Output the [X, Y] coordinate of the center of the cell containing the given text.  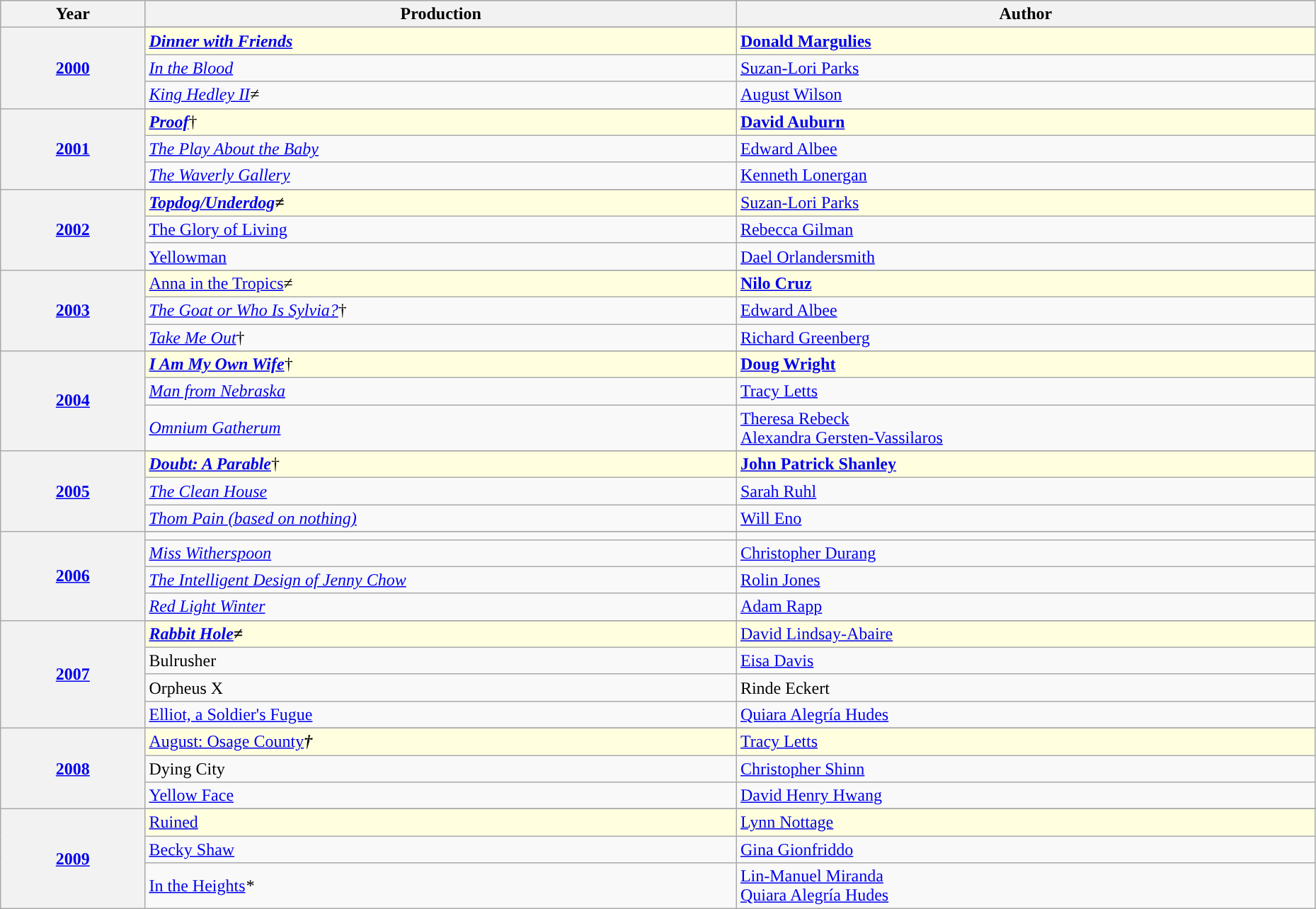
Year [73, 14]
Dael Orlandersmith [1025, 256]
Dying City [440, 768]
August Wilson [1025, 95]
The Goat or Who Is Sylvia?† [440, 310]
Elliot, a Soldier's Fugue [440, 714]
August: Osage County† [440, 741]
Christopher Shinn [1025, 768]
2000 [73, 68]
2002 [73, 229]
The Glory of Living [440, 229]
Take Me Out† [440, 338]
Kenneth Lonergan [1025, 176]
Doug Wright [1025, 365]
Rabbit Hole≠ [440, 634]
Red Light Winter [440, 607]
Quiara Alegría Hudes [1025, 714]
2006 [73, 576]
2007 [73, 674]
Omnium Gatherum [440, 428]
Yellow Face [440, 796]
Rebecca Gilman [1025, 229]
Miss Witherspoon [440, 553]
Lynn Nottage [1025, 823]
John Patrick Shanley [1025, 464]
Richard Greenberg [1025, 338]
King Hedley II≠ [440, 95]
Doubt: A Parable† [440, 464]
David Auburn [1025, 122]
David Henry Hwang [1025, 796]
Yellowman [440, 256]
Orpheus X [440, 687]
The Play About the Baby [440, 149]
Nilo Cruz [1025, 283]
Lin-Manuel Miranda Quiara Alegría Hudes [1025, 886]
Bulrusher [440, 661]
Christopher Durang [1025, 553]
The Waverly Gallery [440, 176]
Author [1025, 14]
2001 [73, 149]
2003 [73, 310]
Anna in the Tropics≠ [440, 283]
2008 [73, 768]
Adam Rapp [1025, 607]
Topdog/Underdog≠ [440, 202]
Gina Gionfriddo [1025, 850]
The Intelligent Design of Jenny Chow [440, 580]
David Lindsay-Abaire [1025, 634]
In the Heights* [440, 886]
Donald Margulies [1025, 41]
2009 [73, 859]
The Clean House [440, 491]
I Am My Own Wife† [440, 365]
In the Blood [440, 68]
Rinde Eckert [1025, 687]
Theresa Rebeck Alexandra Gersten-Vassilaros [1025, 428]
Sarah Ruhl [1025, 491]
2005 [73, 491]
Becky Shaw [440, 850]
Man from Nebraska [440, 391]
Ruined [440, 823]
Rolin Jones [1025, 580]
Production [440, 14]
Dinner with Friends [440, 41]
Will Eno [1025, 518]
Eisa Davis [1025, 661]
Proof† [440, 122]
2004 [73, 401]
Thom Pain (based on nothing) [440, 518]
